Output the [X, Y] coordinate of the center of the cell containing the given text.  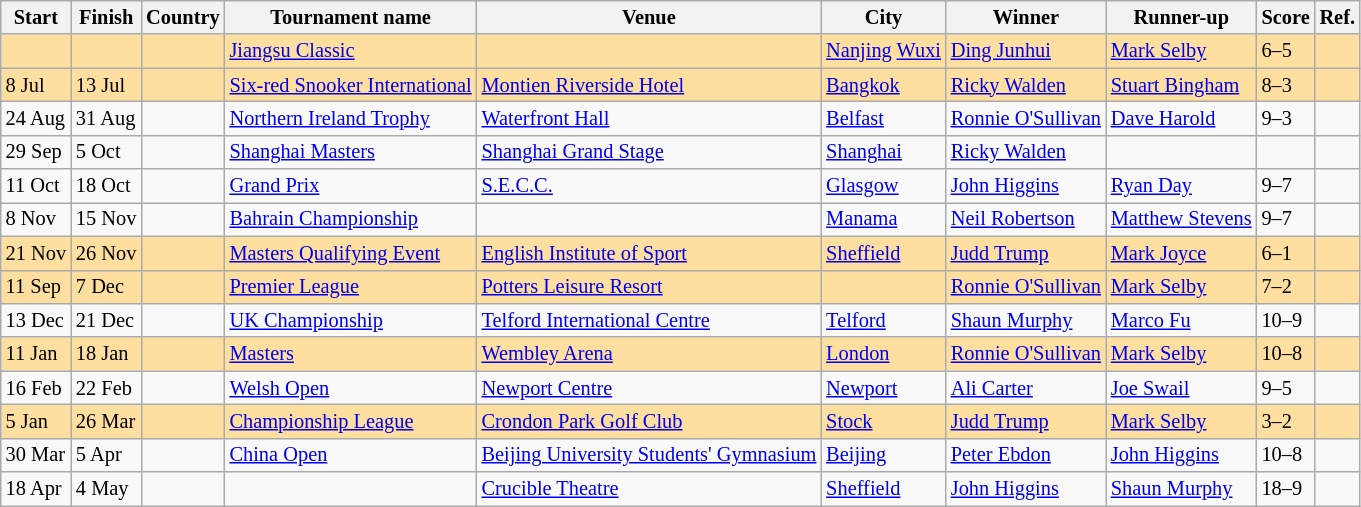
Northern Ireland Trophy [351, 118]
Start [36, 17]
4 May [106, 489]
13 Dec [36, 320]
18 Apr [36, 489]
8–3 [1286, 85]
Country [182, 17]
Newport Centre [650, 388]
Score [1286, 17]
9–3 [1286, 118]
Mark Joyce [1182, 253]
Ali Carter [1026, 388]
Newport [884, 388]
Championship League [351, 421]
Potters Leisure Resort [650, 287]
Shanghai [884, 152]
8 Nov [36, 219]
21 Nov [36, 253]
China Open [351, 455]
22 Feb [106, 388]
31 Aug [106, 118]
6–5 [1286, 51]
City [884, 17]
Wembley Arena [650, 354]
7 Dec [106, 287]
Stock [884, 421]
13 Jul [106, 85]
26 Mar [106, 421]
Dave Harold [1182, 118]
Waterfront Hall [650, 118]
Tournament name [351, 17]
Peter Ebdon [1026, 455]
11 Oct [36, 186]
Beijing University Students' Gymnasium [650, 455]
Venue [650, 17]
Grand Prix [351, 186]
Jiangsu Classic [351, 51]
Ryan Day [1182, 186]
26 Nov [106, 253]
Winner [1026, 17]
Crondon Park Golf Club [650, 421]
18–9 [1286, 489]
Welsh Open [351, 388]
Runner-up [1182, 17]
5 Oct [106, 152]
Six-red Snooker International [351, 85]
Stuart Bingham [1182, 85]
Manama [884, 219]
11 Sep [36, 287]
30 Mar [36, 455]
Marco Fu [1182, 320]
Masters [351, 354]
Glasgow [884, 186]
9–5 [1286, 388]
11 Jan [36, 354]
UK Championship [351, 320]
21 Dec [106, 320]
Joe Swail [1182, 388]
7–2 [1286, 287]
Neil Robertson [1026, 219]
Shanghai Grand Stage [650, 152]
Ding Junhui [1026, 51]
29 Sep [36, 152]
3–2 [1286, 421]
Shanghai Masters [351, 152]
Beijing [884, 455]
16 Feb [36, 388]
Telford [884, 320]
6–1 [1286, 253]
Belfast [884, 118]
18 Jan [106, 354]
Finish [106, 17]
Premier League [351, 287]
Bangkok [884, 85]
Nanjing Wuxi [884, 51]
Masters Qualifying Event [351, 253]
8 Jul [36, 85]
Montien Riverside Hotel [650, 85]
10–9 [1286, 320]
18 Oct [106, 186]
Bahrain Championship [351, 219]
5 Jan [36, 421]
Ref. [1338, 17]
London [884, 354]
24 Aug [36, 118]
15 Nov [106, 219]
Telford International Centre [650, 320]
Crucible Theatre [650, 489]
English Institute of Sport [650, 253]
5 Apr [106, 455]
S.E.C.C. [650, 186]
Matthew Stevens [1182, 219]
